Provide the (x, y) coordinate of the cell's center where the given text is located.  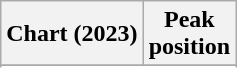
Peakposition (189, 34)
Chart (2023) (72, 34)
